Return [X, Y] of the center of cell containing provided text 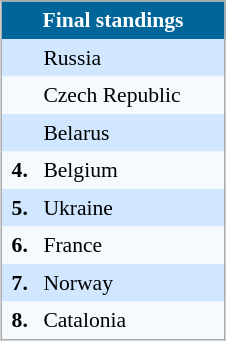
Ukraine [130, 208]
France [130, 245]
Belarus [130, 133]
Czech Republic [130, 95]
5. [19, 208]
Final standings [113, 20]
Belgium [130, 171]
4. [19, 171]
Russia [130, 58]
Catalonia [130, 321]
8. [19, 321]
Norway [130, 283]
7. [19, 283]
6. [19, 245]
